Extract the [x, y] coordinate from the center of the cell holding the provided text.  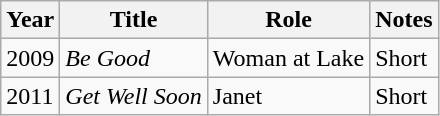
Woman at Lake [288, 58]
Be Good [134, 58]
Year [30, 20]
Get Well Soon [134, 96]
Role [288, 20]
Janet [288, 96]
Title [134, 20]
2011 [30, 96]
2009 [30, 58]
Notes [404, 20]
